Extract the [X, Y] coordinate from the center of the cell holding the provided text.  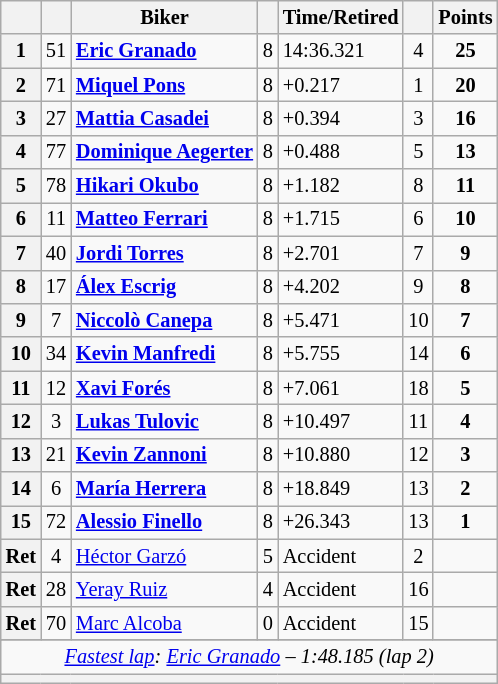
Dominique Aegerter [164, 152]
25 [465, 51]
Héctor Garzó [164, 556]
+7.061 [341, 388]
Matteo Ferrari [164, 219]
+5.471 [341, 320]
Niccolò Canepa [164, 320]
21 [56, 455]
Time/Retired [341, 17]
20 [465, 85]
Kevin Zannoni [164, 455]
78 [56, 186]
51 [56, 51]
Points [465, 17]
Fastest lap: Eric Granado – 1:48.185 (lap 2) [250, 657]
40 [56, 253]
Álex Escrig [164, 287]
Kevin Manfredi [164, 354]
+0.488 [341, 152]
Yeray Ruiz [164, 589]
+1.715 [341, 219]
+0.394 [341, 118]
+26.343 [341, 522]
77 [56, 152]
Xavi Forés [164, 388]
34 [56, 354]
Hikari Okubo [164, 186]
71 [56, 85]
18 [418, 388]
27 [56, 118]
+4.202 [341, 287]
72 [56, 522]
14:36.321 [341, 51]
+2.701 [341, 253]
Jordi Torres [164, 253]
0 [268, 623]
Biker [164, 17]
+0.217 [341, 85]
+1.182 [341, 186]
Lukas Tulovic [164, 421]
Marc Alcoba [164, 623]
María Herrera [164, 489]
28 [56, 589]
17 [56, 287]
Eric Granado [164, 51]
+10.497 [341, 421]
+18.849 [341, 489]
+5.755 [341, 354]
Alessio Finello [164, 522]
Mattia Casadei [164, 118]
Miquel Pons [164, 85]
+10.880 [341, 455]
70 [56, 623]
